Detect which cell encompasses the target text, then output its [x, y] center coordinate. 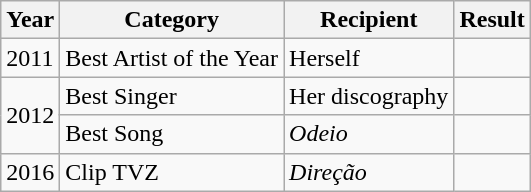
Category [172, 20]
Direção [369, 172]
Her discography [369, 96]
Best Artist of the Year [172, 58]
Best Singer [172, 96]
2011 [30, 58]
Clip TVZ [172, 172]
Herself [369, 58]
2016 [30, 172]
Recipient [369, 20]
2012 [30, 115]
Best Song [172, 134]
Year [30, 20]
Odeio [369, 134]
Result [492, 20]
